Locate the cell with the specified text and output its [X, Y] center coordinate. 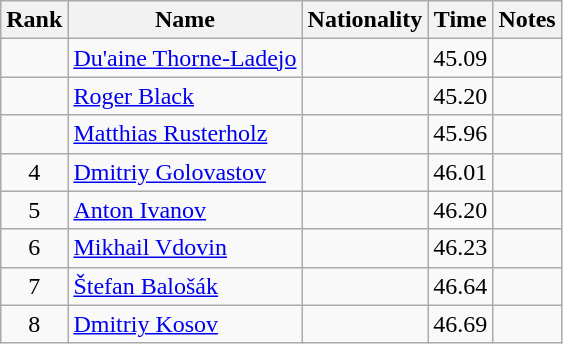
46.69 [460, 324]
5 [34, 210]
46.23 [460, 248]
Notes [527, 20]
8 [34, 324]
Du'aine Thorne-Ladejo [185, 58]
45.20 [460, 96]
Dmitriy Kosov [185, 324]
Mikhail Vdovin [185, 248]
Anton Ivanov [185, 210]
45.09 [460, 58]
7 [34, 286]
4 [34, 172]
Matthias Rusterholz [185, 134]
Rank [34, 20]
6 [34, 248]
Roger Black [185, 96]
Štefan Balošák [185, 286]
46.20 [460, 210]
Dmitriy Golovastov [185, 172]
Time [460, 20]
45.96 [460, 134]
Name [185, 20]
Nationality [365, 20]
46.64 [460, 286]
46.01 [460, 172]
